Capture the cell that displays the provided text and extract its (x, y) central coordinate. 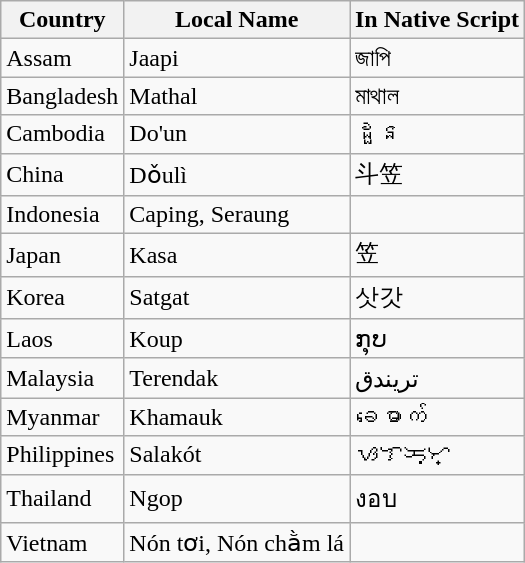
ដួន (438, 134)
งอบ (438, 498)
ກຸບ (438, 339)
Korea (62, 298)
মাথাল (438, 96)
In Native Script (438, 20)
Malaysia (62, 378)
Do'un (237, 134)
Cambodia (62, 134)
Assam (62, 58)
Salakót (237, 455)
Satgat (237, 298)
Local Name (237, 20)
笠 (438, 256)
Jaapi (237, 58)
Philippines (62, 455)
Thailand (62, 498)
Japan (62, 256)
জাপি (438, 58)
Caping, Seraung (237, 215)
Ngop (237, 498)
ခမောက် (438, 417)
Country (62, 20)
Indonesia (62, 215)
Terendak (237, 378)
China (62, 174)
Mathal (237, 96)
Koup (237, 339)
斗笠 (438, 174)
Laos (62, 339)
Bangladesh (62, 96)
Dǒulì (237, 174)
삿갓 (438, 298)
تريندق‎ (438, 378)
Nón tơi, Nón chằm lá (237, 543)
Kasa (237, 256)
Vietnam (62, 543)
ᜐᜎᜃᜓᜆ᜔ (438, 455)
Khamauk (237, 417)
Myanmar (62, 417)
